Search for the cell housing the specified text and yield its [X, Y] center coordinate. 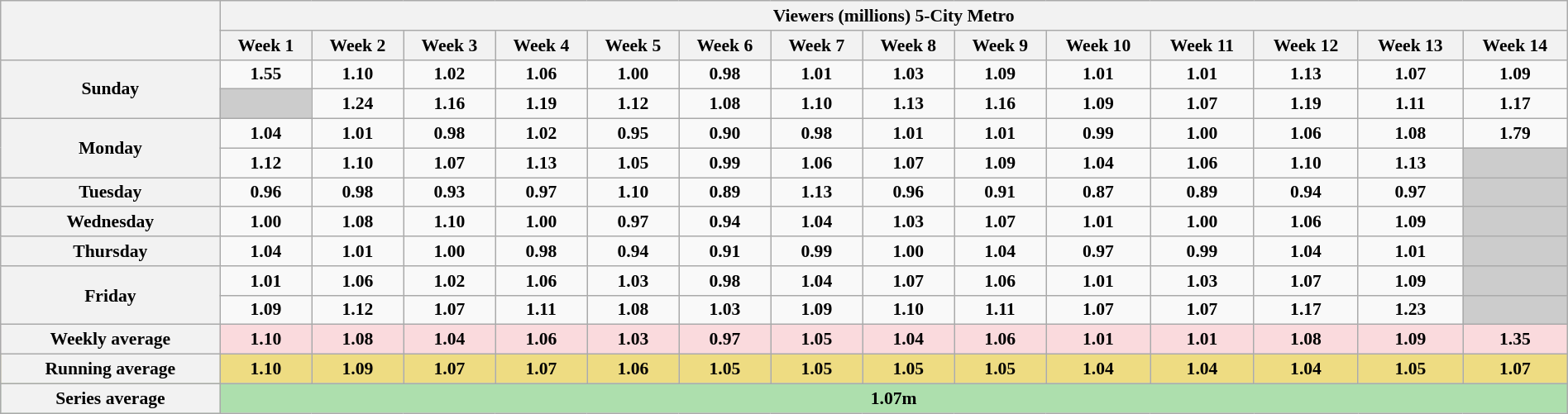
Week 6 [724, 45]
Monday [111, 149]
Week 9 [1001, 45]
Weekly average [111, 340]
0.87 [1098, 193]
Week 10 [1098, 45]
Week 1 [266, 45]
Week 2 [357, 45]
Running average [111, 369]
Tuesday [111, 193]
1.79 [1515, 134]
Week 3 [450, 45]
1.35 [1515, 340]
1.07m [893, 398]
Week 12 [1306, 45]
1.24 [357, 104]
Wednesday [111, 222]
0.95 [633, 134]
0.90 [724, 134]
Series average [111, 398]
Week 5 [633, 45]
Week 7 [817, 45]
0.93 [450, 193]
Friday [111, 296]
Week 13 [1410, 45]
Week 4 [541, 45]
1.55 [266, 74]
Week 11 [1202, 45]
Week 14 [1515, 45]
Viewers (millions) 5-City Metro [893, 16]
1.23 [1410, 310]
Thursday [111, 251]
Sunday [111, 89]
Week 8 [908, 45]
